Return the [x, y] coordinate for the center point of the cell that contains the specified text.  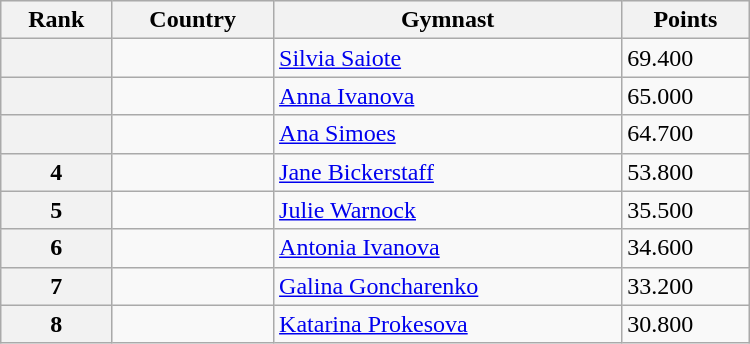
33.200 [686, 286]
7 [56, 286]
Silvia Saiote [448, 58]
Anna Ivanova [448, 96]
Julie Warnock [448, 210]
35.500 [686, 210]
53.800 [686, 172]
30.800 [686, 324]
4 [56, 172]
Rank [56, 20]
Gymnast [448, 20]
Katarina Prokesova [448, 324]
Points [686, 20]
64.700 [686, 134]
Country [193, 20]
Galina Goncharenko [448, 286]
Jane Bickerstaff [448, 172]
69.400 [686, 58]
34.600 [686, 248]
6 [56, 248]
65.000 [686, 96]
8 [56, 324]
Antonia Ivanova [448, 248]
Ana Simoes [448, 134]
5 [56, 210]
